Return the [X, Y] coordinate for the center point of the cell that contains the specified text.  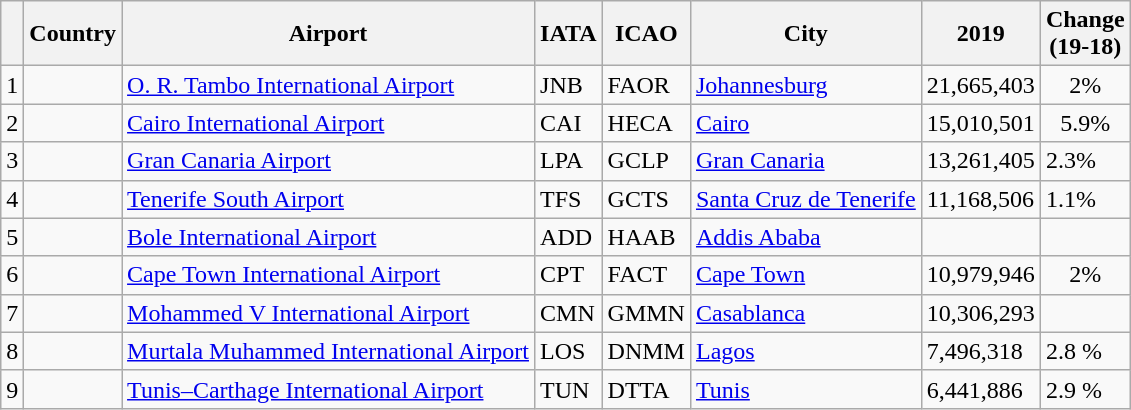
IATA [569, 34]
Change (19-18) [1085, 34]
Gran Canaria Airport [328, 161]
15,010,501 [980, 123]
Cairo [806, 123]
2.8 % [1085, 351]
6 [12, 275]
GCTS [646, 199]
JNB [569, 85]
DNMM [646, 351]
LPA [569, 161]
TUN [569, 389]
TFS [569, 199]
Santa Cruz de Tenerife [806, 199]
CAI [569, 123]
Addis Ababa [806, 237]
5 [12, 237]
O. R. Tambo International Airport [328, 85]
CPT [569, 275]
1 [12, 85]
6,441,886 [980, 389]
DTTA [646, 389]
2.9 % [1085, 389]
Murtala Muhammed International Airport [328, 351]
2.3% [1085, 161]
LOS [569, 351]
ICAO [646, 34]
10,306,293 [980, 313]
FAOR [646, 85]
2 [12, 123]
CMN [569, 313]
5.9% [1085, 123]
7,496,318 [980, 351]
HAAB [646, 237]
Cairo International Airport [328, 123]
Cape Town International Airport [328, 275]
Tunis–Carthage International Airport [328, 389]
2019 [980, 34]
1.1% [1085, 199]
4 [12, 199]
13,261,405 [980, 161]
ADD [569, 237]
Tenerife South Airport [328, 199]
8 [12, 351]
9 [12, 389]
FACT [646, 275]
10,979,946 [980, 275]
GMMN [646, 313]
GCLP [646, 161]
Tunis [806, 389]
Airport [328, 34]
HECA [646, 123]
21,665,403 [980, 85]
11,168,506 [980, 199]
Casablanca [806, 313]
Gran Canaria [806, 161]
Cape Town [806, 275]
Bole International Airport [328, 237]
Country [73, 34]
Lagos [806, 351]
Johannesburg [806, 85]
City [806, 34]
3 [12, 161]
7 [12, 313]
Mohammed V International Airport [328, 313]
